Extract the (x, y) coordinate from the center of the cell holding the provided text.  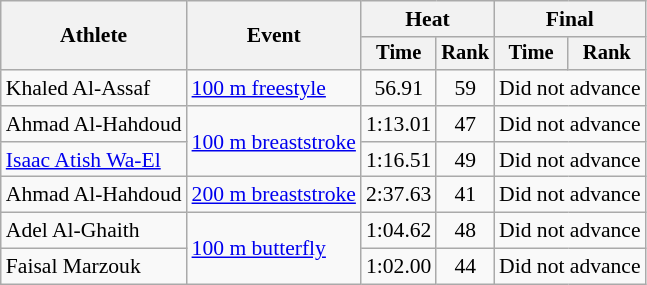
1:13.01 (398, 124)
100 m freestyle (274, 88)
Isaac Atish Wa-El (94, 160)
100 m butterfly (274, 248)
1:16.51 (398, 160)
49 (465, 160)
2:37.63 (398, 195)
1:04.62 (398, 231)
48 (465, 231)
100 m breaststroke (274, 142)
41 (465, 195)
Adel Al-Ghaith (94, 231)
Athlete (94, 36)
59 (465, 88)
Event (274, 36)
47 (465, 124)
200 m breaststroke (274, 195)
56.91 (398, 88)
Final (570, 19)
Faisal Marzouk (94, 267)
44 (465, 267)
Khaled Al-Assaf (94, 88)
Heat (428, 19)
1:02.00 (398, 267)
